Provide the [X, Y] coordinate of the cell's center where the given text is located.  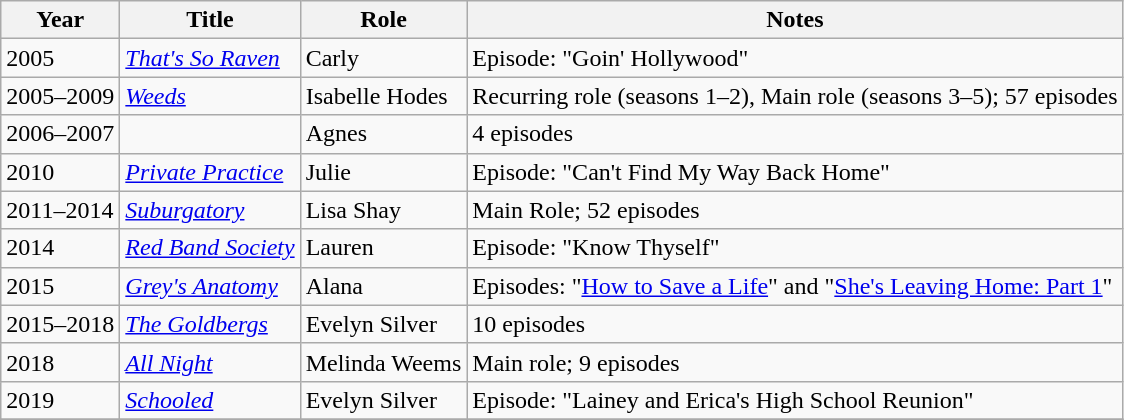
Lisa Shay [384, 210]
2010 [60, 172]
2006–2007 [60, 134]
Episode: "Know Thyself" [795, 248]
Main role; 9 episodes [795, 362]
Episode: "Can't Find My Way Back Home" [795, 172]
Main Role; 52 episodes [795, 210]
2005 [60, 58]
Role [384, 20]
Title [210, 20]
Year [60, 20]
2014 [60, 248]
Julie [384, 172]
Episode: "Lainey and Erica's High School Reunion" [795, 400]
2005–2009 [60, 96]
Melinda Weems [384, 362]
4 episodes [795, 134]
2011–2014 [60, 210]
Red Band Society [210, 248]
Suburgatory [210, 210]
All Night [210, 362]
Schooled [210, 400]
Isabelle Hodes [384, 96]
2019 [60, 400]
2015–2018 [60, 324]
Carly [384, 58]
10 episodes [795, 324]
2018 [60, 362]
That's So Raven [210, 58]
Lauren [384, 248]
Recurring role (seasons 1–2), Main role (seasons 3–5); 57 episodes [795, 96]
Episodes: "How to Save a Life" and "She's Leaving Home: Part 1" [795, 286]
Grey's Anatomy [210, 286]
Alana [384, 286]
Weeds [210, 96]
The Goldbergs [210, 324]
2015 [60, 286]
Notes [795, 20]
Private Practice [210, 172]
Agnes [384, 134]
Episode: "Goin' Hollywood" [795, 58]
